Determine the (X, Y) coordinate at the center of the cell enclosing the given text.  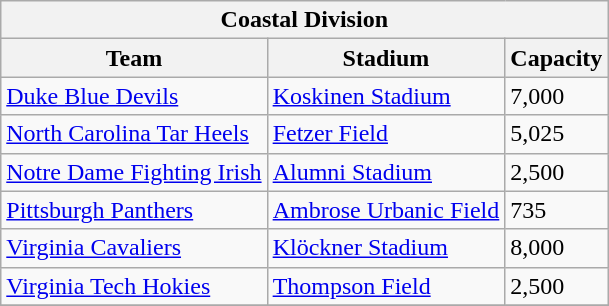
Capacity (556, 58)
7,000 (556, 96)
Duke Blue Devils (134, 96)
Thompson Field (386, 286)
8,000 (556, 248)
Stadium (386, 58)
Klöckner Stadium (386, 248)
Virginia Cavaliers (134, 248)
Virginia Tech Hokies (134, 286)
Coastal Division (304, 20)
Alumni Stadium (386, 172)
Team (134, 58)
North Carolina Tar Heels (134, 134)
Fetzer Field (386, 134)
Pittsburgh Panthers (134, 210)
Koskinen Stadium (386, 96)
Notre Dame Fighting Irish (134, 172)
Ambrose Urbanic Field (386, 210)
5,025 (556, 134)
735 (556, 210)
